Pinpoint the cell where the given text exists, returning its (X, Y) midpoint coordinate. 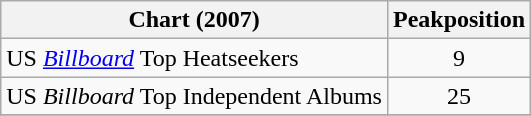
US Billboard Top Heatseekers (194, 58)
US Billboard Top Independent Albums (194, 96)
Peakposition (458, 20)
25 (458, 96)
Chart (2007) (194, 20)
9 (458, 58)
